Find where the given text appears and provide that cell's center as (x, y) coordinate. 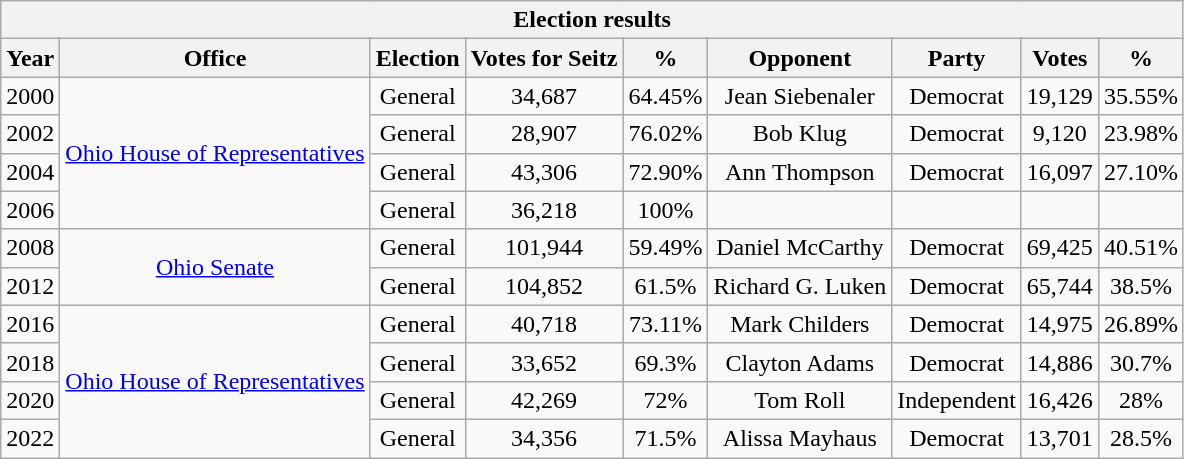
72.90% (666, 172)
30.7% (1140, 362)
Richard G. Luken (800, 286)
43,306 (544, 172)
Year (30, 58)
26.89% (1140, 324)
64.45% (666, 96)
Jean Siebenaler (800, 96)
Votes for Seitz (544, 58)
14,975 (1060, 324)
34,687 (544, 96)
28,907 (544, 134)
65,744 (1060, 286)
38.5% (1140, 286)
69,425 (1060, 248)
2000 (30, 96)
2004 (30, 172)
42,269 (544, 400)
16,426 (1060, 400)
19,129 (1060, 96)
40.51% (1140, 248)
Tom Roll (800, 400)
73.11% (666, 324)
Party (957, 58)
100% (666, 210)
16,097 (1060, 172)
2016 (30, 324)
27.10% (1140, 172)
36,218 (544, 210)
61.5% (666, 286)
104,852 (544, 286)
59.49% (666, 248)
Mark Childers (800, 324)
69.3% (666, 362)
101,944 (544, 248)
71.5% (666, 438)
Daniel McCarthy (800, 248)
28.5% (1140, 438)
28% (1140, 400)
Opponent (800, 58)
14,886 (1060, 362)
2020 (30, 400)
2002 (30, 134)
2018 (30, 362)
72% (666, 400)
Election results (592, 20)
23.98% (1140, 134)
2006 (30, 210)
Election (418, 58)
Bob Klug (800, 134)
40,718 (544, 324)
Independent (957, 400)
9,120 (1060, 134)
35.55% (1140, 96)
2012 (30, 286)
13,701 (1060, 438)
76.02% (666, 134)
Ohio Senate (215, 267)
2022 (30, 438)
Ann Thompson (800, 172)
Votes (1060, 58)
Alissa Mayhaus (800, 438)
Office (215, 58)
34,356 (544, 438)
Clayton Adams (800, 362)
33,652 (544, 362)
2008 (30, 248)
